Determine the (X, Y) coordinate at the center of the cell enclosing the given text.  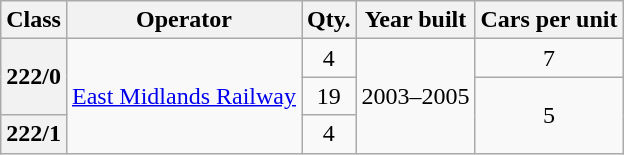
Cars per unit (549, 20)
19 (329, 96)
2003–2005 (416, 96)
Operator (184, 20)
222/1 (34, 134)
Year built (416, 20)
East Midlands Railway (184, 96)
222/0 (34, 77)
5 (549, 115)
Class (34, 20)
7 (549, 58)
Qty. (329, 20)
